Search for the cell housing the specified text and yield its (x, y) center coordinate. 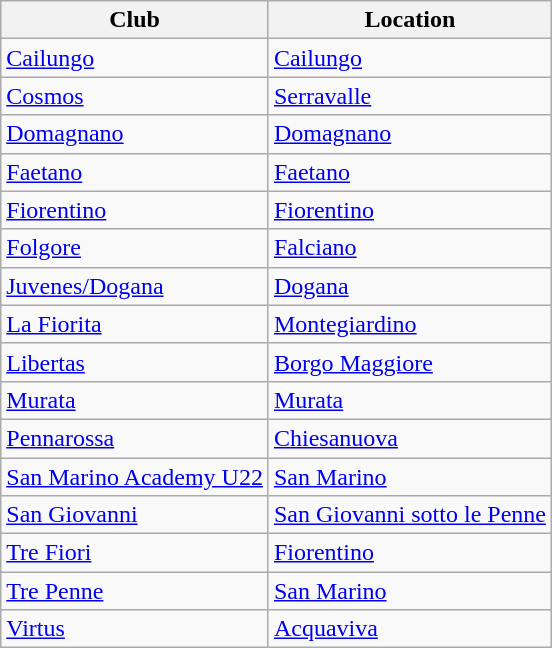
San Marino Academy U22 (135, 477)
Juvenes/Dogana (135, 286)
La Fiorita (135, 324)
Club (135, 20)
Folgore (135, 248)
San Giovanni (135, 515)
Dogana (410, 286)
Pennarossa (135, 438)
Cosmos (135, 96)
Serravalle (410, 96)
Falciano (410, 248)
Location (410, 20)
Tre Penne (135, 591)
Montegiardino (410, 324)
San Giovanni sotto le Penne (410, 515)
Libertas (135, 362)
Borgo Maggiore (410, 362)
Chiesanuova (410, 438)
Acquaviva (410, 629)
Tre Fiori (135, 553)
Virtus (135, 629)
